Find where the given text appears and provide that cell's center as [X, Y] coordinate. 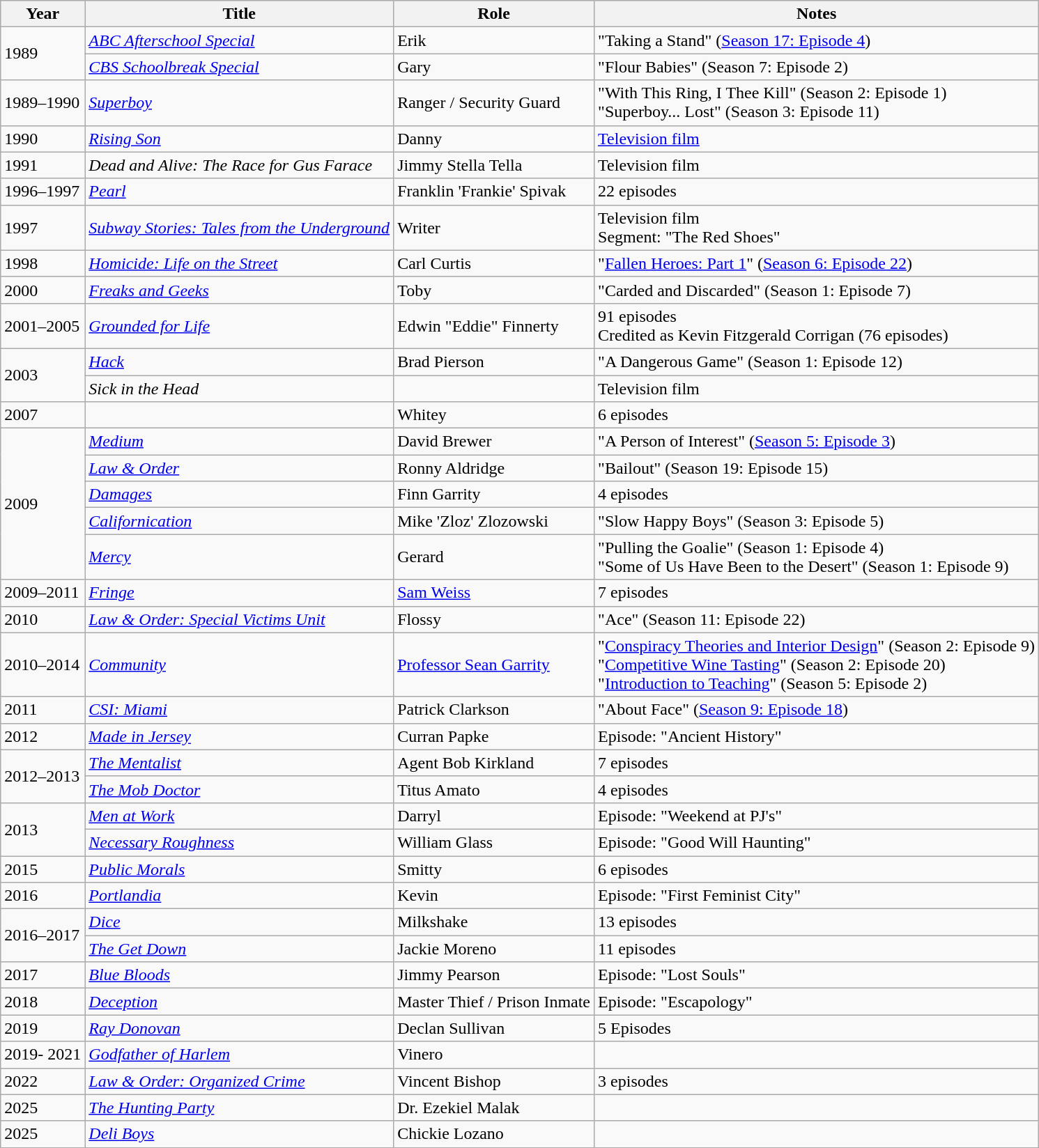
Men at Work [240, 816]
2022 [43, 1081]
2012–2013 [43, 776]
1997 [43, 227]
Law & Order [240, 468]
Damages [240, 495]
Titus Amato [494, 789]
Gerard [494, 557]
William Glass [494, 842]
2009 [43, 504]
2007 [43, 415]
Flossy [494, 619]
Public Morals [240, 869]
"Bailout" (Season 19: Episode 15) [817, 468]
Whitey [494, 415]
"Taking a Stand" (Season 17: Episode 4) [817, 40]
Hack [240, 362]
Professor Sean Garrity [494, 665]
Superboy [240, 103]
Kevin [494, 896]
Milkshake [494, 922]
2011 [43, 710]
Notes [817, 14]
Franklin 'Frankie' Spivak [494, 192]
Episode: "Weekend at PJ's" [817, 816]
2000 [43, 290]
Curran Papke [494, 736]
Television filmSegment: "The Red Shoes" [817, 227]
Ranger / Security Guard [494, 103]
Freaks and Geeks [240, 290]
Ray Donovan [240, 1028]
Patrick Clarkson [494, 710]
Edwin "Eddie" Finnerty [494, 326]
"About Face" (Season 9: Episode 18) [817, 710]
Rising Son [240, 139]
Episode: "First Feminist City" [817, 896]
2001–2005 [43, 326]
1990 [43, 139]
Dr. Ezekiel Malak [494, 1108]
Declan Sullivan [494, 1028]
The Get Down [240, 949]
Episode: "Good Will Haunting" [817, 842]
2019 [43, 1028]
"Flour Babies" (Season 7: Episode 2) [817, 67]
Master Thief / Prison Inmate [494, 1002]
"A Dangerous Game" (Season 1: Episode 12) [817, 362]
22 episodes [817, 192]
Deli Boys [240, 1134]
"Carded and Discarded" (Season 1: Episode 7) [817, 290]
Writer [494, 227]
Dice [240, 922]
"A Person of Interest" (Season 5: Episode 3) [817, 442]
Portlandia [240, 896]
ABC Afterschool Special [240, 40]
Episode: "Ancient History" [817, 736]
Sam Weiss [494, 593]
"Slow Happy Boys" (Season 3: Episode 5) [817, 521]
"Ace" (Season 11: Episode 22) [817, 619]
11 episodes [817, 949]
Chickie Lozano [494, 1134]
2010 [43, 619]
Fringe [240, 593]
Dead and Alive: The Race for Gus Farace [240, 165]
13 episodes [817, 922]
1989 [43, 54]
Erik [494, 40]
Carl Curtis [494, 263]
Subway Stories: Tales from the Underground [240, 227]
Episode: "Lost Souls" [817, 975]
5 Episodes [817, 1028]
Blue Bloods [240, 975]
Made in Jersey [240, 736]
91 episodesCredited as Kevin Fitzgerald Corrigan (76 episodes) [817, 326]
2009–2011 [43, 593]
Law & Order: Special Victims Unit [240, 619]
Ronny Aldridge [494, 468]
2010–2014 [43, 665]
Sick in the Head [240, 388]
Danny [494, 139]
Godfather of Harlem [240, 1055]
Title [240, 14]
Vinero [494, 1055]
CSI: Miami [240, 710]
The Mob Doctor [240, 789]
Darryl [494, 816]
2003 [43, 375]
1991 [43, 165]
Mercy [240, 557]
2013 [43, 829]
2012 [43, 736]
Necessary Roughness [240, 842]
Brad Pierson [494, 362]
Jimmy Pearson [494, 975]
2016 [43, 896]
1996–1997 [43, 192]
Pearl [240, 192]
Smitty [494, 869]
Grounded for Life [240, 326]
2018 [43, 1002]
Jimmy Stella Tella [494, 165]
"Fallen Heroes: Part 1" (Season 6: Episode 22) [817, 263]
CBS Schoolbreak Special [240, 67]
Community [240, 665]
2015 [43, 869]
Jackie Moreno [494, 949]
3 episodes [817, 1081]
Homicide: Life on the Street [240, 263]
Vincent Bishop [494, 1081]
Californication [240, 521]
Role [494, 14]
1989–1990 [43, 103]
"With This Ring, I Thee Kill" (Season 2: Episode 1)"Superboy... Lost" (Season 3: Episode 11) [817, 103]
Year [43, 14]
Finn Garrity [494, 495]
Toby [494, 290]
1998 [43, 263]
Mike 'Zloz' Zlozowski [494, 521]
2019- 2021 [43, 1055]
Gary [494, 67]
2016–2017 [43, 936]
"Pulling the Goalie" (Season 1: Episode 4)"Some of Us Have Been to the Desert" (Season 1: Episode 9) [817, 557]
The Mentalist [240, 763]
The Hunting Party [240, 1108]
Law & Order: Organized Crime [240, 1081]
Episode: "Escapology" [817, 1002]
Deception [240, 1002]
David Brewer [494, 442]
2017 [43, 975]
Medium [240, 442]
Agent Bob Kirkland [494, 763]
